Find where the given text appears and provide that cell's center as [x, y] coordinate. 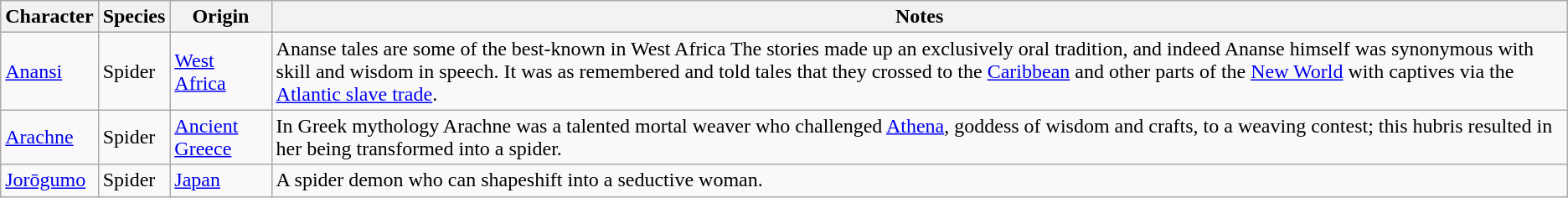
Notes [920, 17]
Jorōgumo [49, 180]
Anansi [49, 71]
Arachne [49, 138]
Origin [221, 17]
West Africa [221, 71]
Japan [221, 180]
Ancient Greece [221, 138]
A spider demon who can shapeshift into a seductive woman. [920, 180]
Character [49, 17]
Species [134, 17]
